Return [X, Y] of the center of cell containing provided text 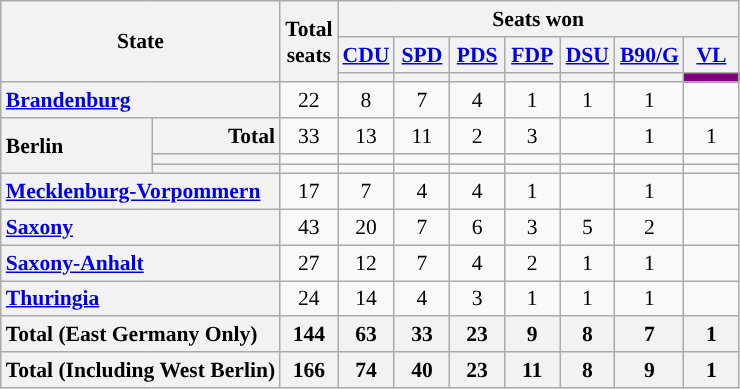
24 [308, 299]
PDS [478, 55]
63 [366, 335]
27 [308, 263]
Total (East Germany Only) [140, 335]
FDP [532, 55]
17 [308, 192]
5 [588, 228]
State [140, 42]
166 [308, 370]
Seats won [538, 19]
Saxony-Anhalt [140, 263]
Brandenburg [140, 101]
CDU [366, 55]
40 [422, 370]
Total [216, 136]
VL [712, 55]
22 [308, 101]
Saxony [140, 228]
43 [308, 228]
Totalseats [308, 42]
Thuringia [140, 299]
B90/G [650, 55]
14 [366, 299]
144 [308, 335]
SPD [422, 55]
13 [366, 136]
Mecklenburg-Vorpommern [140, 192]
20 [366, 228]
74 [366, 370]
12 [366, 263]
6 [478, 228]
Total (Including West Berlin) [140, 370]
Berlin [76, 146]
DSU [588, 55]
